Pinpoint the cell where the given text exists, returning its [X, Y] midpoint coordinate. 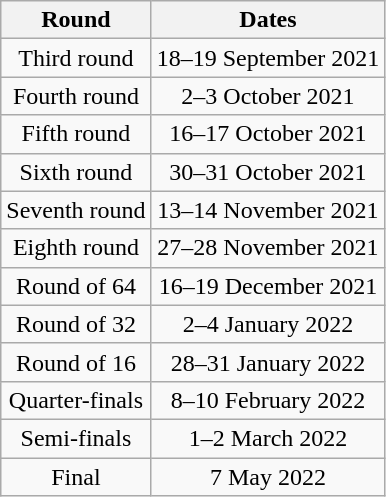
Seventh round [76, 210]
Quarter-finals [76, 400]
16–19 December 2021 [268, 286]
Final [76, 477]
Third round [76, 58]
16–17 October 2021 [268, 134]
Eighth round [76, 248]
13–14 November 2021 [268, 210]
Sixth round [76, 172]
Round [76, 20]
27–28 November 2021 [268, 248]
8–10 February 2022 [268, 400]
Round of 32 [76, 324]
2–4 January 2022 [268, 324]
30–31 October 2021 [268, 172]
7 May 2022 [268, 477]
18–19 September 2021 [268, 58]
Round of 16 [76, 362]
Fifth round [76, 134]
1–2 March 2022 [268, 438]
2–3 October 2021 [268, 96]
Semi-finals [76, 438]
Fourth round [76, 96]
Dates [268, 20]
Round of 64 [76, 286]
28–31 January 2022 [268, 362]
